For the text-containing cell, return its midpoint in (x, y) coordinate format. 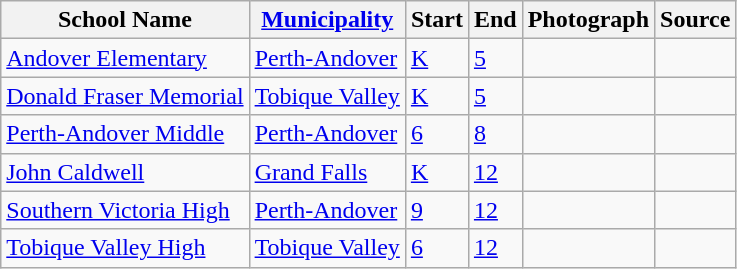
Start (436, 20)
Photograph (588, 20)
Southern Victoria High (125, 210)
School Name (125, 20)
Municipality (327, 20)
Tobique Valley High (125, 248)
John Caldwell (125, 172)
Andover Elementary (125, 58)
9 (436, 210)
8 (495, 134)
Perth-Andover Middle (125, 134)
Grand Falls (327, 172)
Donald Fraser Memorial (125, 96)
Source (696, 20)
End (495, 20)
